Pinpoint the cell where the given text exists, returning its (X, Y) midpoint coordinate. 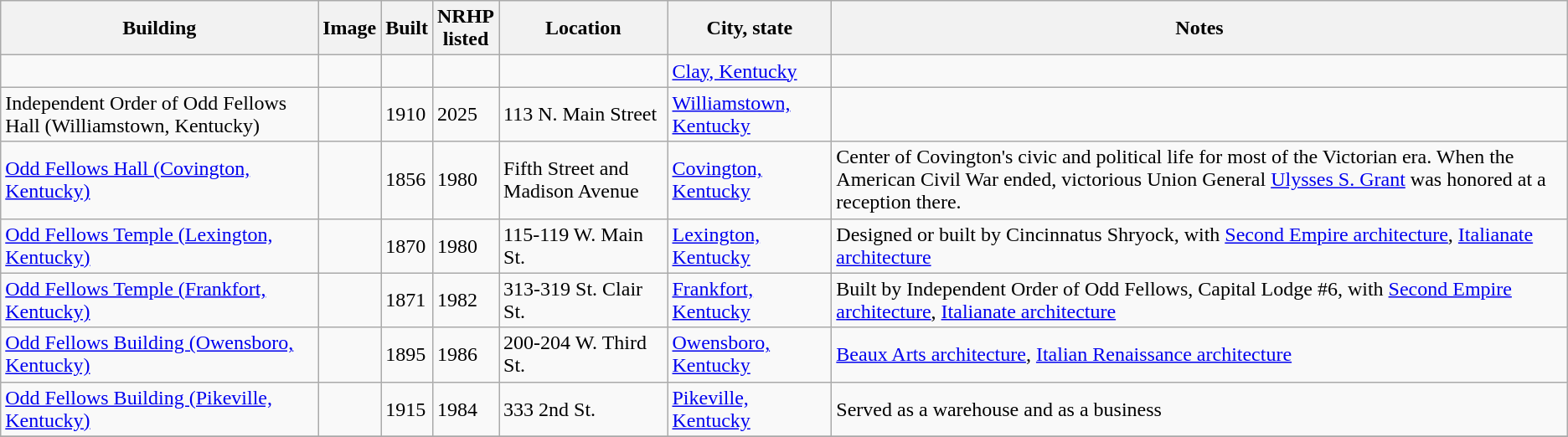
115-119 W. Main St. (583, 246)
1871 (407, 300)
313-319 St. Clair St. (583, 300)
1910 (407, 114)
200-204 W. Third St. (583, 355)
Odd Fellows Hall (Covington, Kentucky) (159, 180)
1856 (407, 180)
Built by Independent Order of Odd Fellows, Capital Lodge #6, with Second Empire architecture, Italianate architecture (1199, 300)
Designed or built by Cincinnatus Shryock, with Second Empire architecture, Italianate architecture (1199, 246)
Lexington, Kentucky (750, 246)
1870 (407, 246)
Built (407, 28)
City, state (750, 28)
1984 (466, 409)
Notes (1199, 28)
Odd Fellows Temple (Lexington, Kentucky) (159, 246)
1915 (407, 409)
Odd Fellows Building (Owensboro, Kentucky) (159, 355)
Pikeville, Kentucky (750, 409)
Image (350, 28)
1895 (407, 355)
Odd Fellows Building (Pikeville, Kentucky) (159, 409)
Served as a warehouse and as a business (1199, 409)
1986 (466, 355)
333 2nd St. (583, 409)
Independent Order of Odd Fellows Hall (Williamstown, Kentucky) (159, 114)
1982 (466, 300)
Beaux Arts architecture, Italian Renaissance architecture (1199, 355)
Owensboro, Kentucky (750, 355)
Clay, Kentucky (750, 71)
Frankfort, Kentucky (750, 300)
Covington, Kentucky (750, 180)
Fifth Street and Madison Avenue (583, 180)
NRHPlisted (466, 28)
Odd Fellows Temple (Frankfort, Kentucky) (159, 300)
2025 (466, 114)
Location (583, 28)
113 N. Main Street (583, 114)
Building (159, 28)
Williamstown, Kentucky (750, 114)
